Return [X, Y] of the center of cell containing provided text 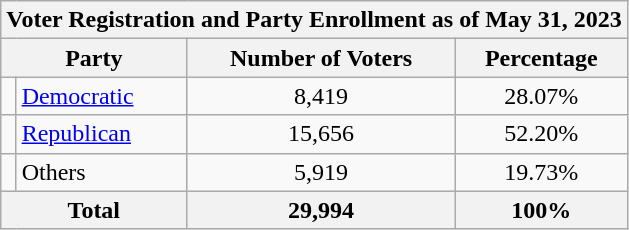
Voter Registration and Party Enrollment as of May 31, 2023 [314, 20]
Democratic [102, 96]
15,656 [321, 134]
5,919 [321, 172]
19.73% [541, 172]
Number of Voters [321, 58]
52.20% [541, 134]
8,419 [321, 96]
Republican [102, 134]
29,994 [321, 210]
Party [94, 58]
Percentage [541, 58]
Others [102, 172]
100% [541, 210]
28.07% [541, 96]
Total [94, 210]
